From the cell containing the given text, extract its center point as (x, y) coordinate. 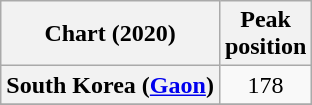
Peakposition (265, 34)
South Korea (Gaon) (110, 85)
Chart (2020) (110, 34)
178 (265, 85)
